Return the (x, y) coordinate for the center point of the cell that contains the specified text.  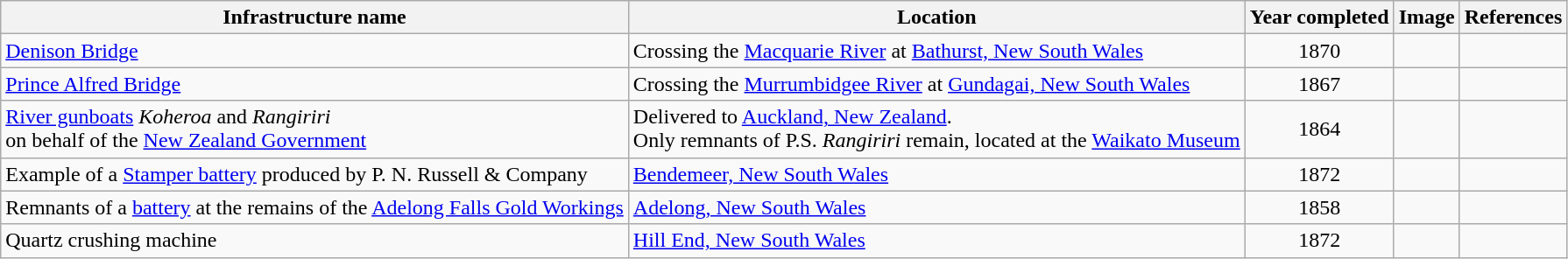
Year completed (1319, 17)
1858 (1319, 207)
Denison Bridge (315, 51)
Delivered to Auckland, New Zealand.Only remnants of P.S. Rangiriri remain, located at the Waikato Museum (936, 129)
Crossing the Murrumbidgee River at Gundagai, New South Wales (936, 84)
References (1514, 17)
Example of a Stamper battery produced by P. N. Russell & Company (315, 174)
Quartz crushing machine (315, 241)
1867 (1319, 84)
Prince Alfred Bridge (315, 84)
1864 (1319, 129)
Bendemeer, New South Wales (936, 174)
River gunboats Koheroa and Rangiririon behalf of the New Zealand Government (315, 129)
Location (936, 17)
1870 (1319, 51)
Crossing the Macquarie River at Bathurst, New South Wales (936, 51)
Adelong, New South Wales (936, 207)
Remnants of a battery at the remains of the Adelong Falls Gold Workings (315, 207)
Image (1426, 17)
Infrastructure name (315, 17)
Hill End, New South Wales (936, 241)
